Detect which cell encompasses the target text, then output its (x, y) center coordinate. 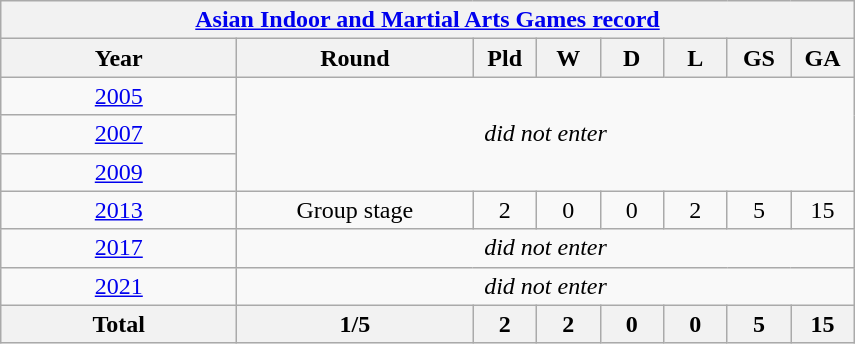
Total (119, 324)
Asian Indoor and Martial Arts Games record (428, 20)
W (568, 58)
2017 (119, 248)
2021 (119, 286)
GS (759, 58)
Pld (505, 58)
L (696, 58)
2005 (119, 96)
Year (119, 58)
GA (823, 58)
Group stage (355, 210)
Round (355, 58)
2009 (119, 172)
1/5 (355, 324)
2007 (119, 134)
2013 (119, 210)
D (632, 58)
